From the cell containing the given text, extract its center point as [X, Y] coordinate. 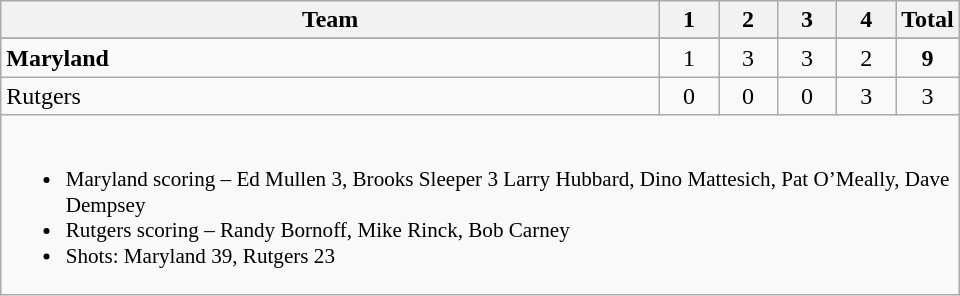
Maryland [330, 58]
9 [928, 58]
4 [866, 20]
Rutgers [330, 96]
Total [928, 20]
Team [330, 20]
